Find where the given text appears and provide that cell's center as [x, y] coordinate. 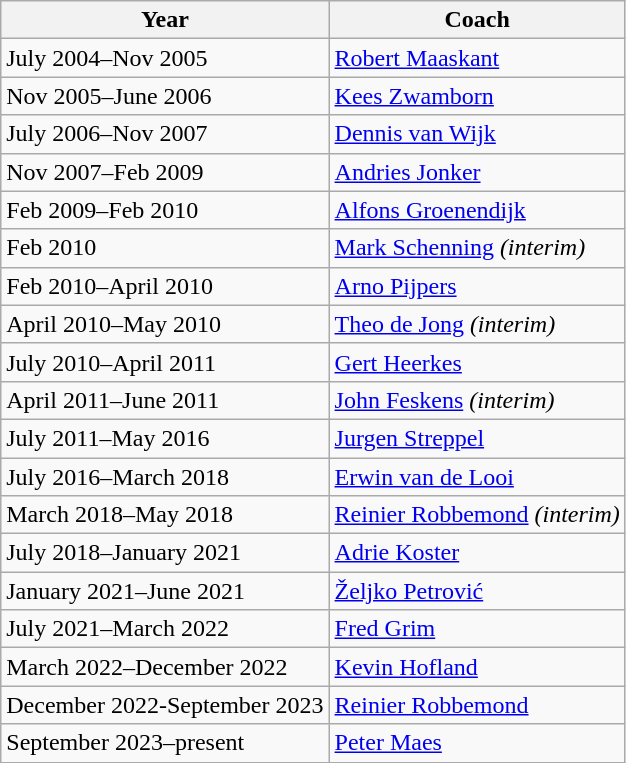
Feb 2010–April 2010 [165, 286]
Reinier Robbemond [477, 705]
Reinier Robbemond (interim) [477, 515]
Kees Zwamborn [477, 96]
December 2022-September 2023 [165, 705]
Peter Maes [477, 743]
Adrie Koster [477, 553]
Alfons Groenendijk [477, 210]
July 2006–Nov 2007 [165, 134]
John Feskens (interim) [477, 400]
September 2023–present [165, 743]
Nov 2005–June 2006 [165, 96]
Theo de Jong (interim) [477, 324]
Dennis van Wijk [477, 134]
Kevin Hofland [477, 667]
Year [165, 20]
Feb 2009–Feb 2010 [165, 210]
Robert Maaskant [477, 58]
July 2011–May 2016 [165, 438]
March 2022–December 2022 [165, 667]
Fred Grim [477, 629]
Željko Petrović [477, 591]
April 2011–June 2011 [165, 400]
March 2018–May 2018 [165, 515]
July 2010–April 2011 [165, 362]
Nov 2007–Feb 2009 [165, 172]
July 2016–March 2018 [165, 477]
Andries Jonker [477, 172]
Erwin van de Looi [477, 477]
April 2010–May 2010 [165, 324]
July 2004–Nov 2005 [165, 58]
July 2021–March 2022 [165, 629]
Gert Heerkes [477, 362]
Feb 2010 [165, 248]
Arno Pijpers [477, 286]
July 2018–January 2021 [165, 553]
Mark Schenning (interim) [477, 248]
Jurgen Streppel [477, 438]
January 2021–June 2021 [165, 591]
Coach [477, 20]
